For the text-containing cell, return its midpoint in [x, y] coordinate format. 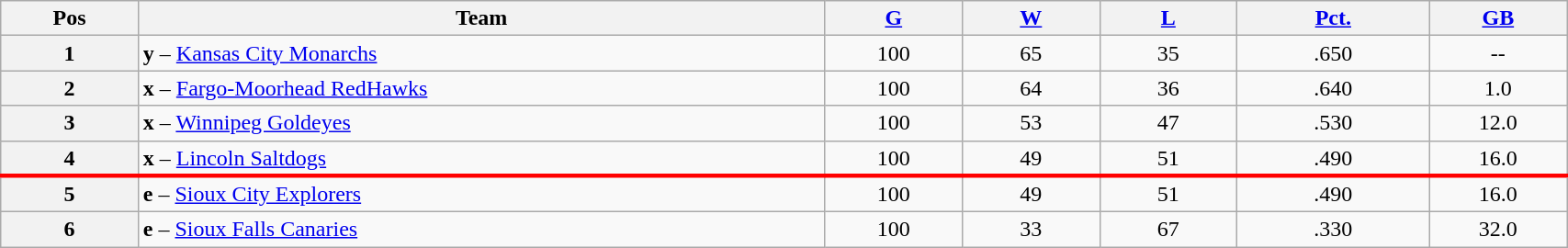
3 [70, 123]
Team [481, 18]
Pct. [1334, 18]
e – Sioux Falls Canaries [481, 230]
.530 [1334, 123]
.640 [1334, 88]
53 [1032, 123]
4 [70, 158]
-- [1498, 53]
65 [1032, 53]
33 [1032, 230]
y – Kansas City Monarchs [481, 53]
67 [1168, 230]
1.0 [1498, 88]
GB [1498, 18]
G [894, 18]
64 [1032, 88]
.650 [1334, 53]
6 [70, 230]
W [1032, 18]
36 [1168, 88]
e – Sioux City Explorers [481, 194]
47 [1168, 123]
1 [70, 53]
.330 [1334, 230]
Pos [70, 18]
12.0 [1498, 123]
x – Fargo-Moorhead RedHawks [481, 88]
L [1168, 18]
35 [1168, 53]
32.0 [1498, 230]
5 [70, 194]
x – Lincoln Saltdogs [481, 158]
x – Winnipeg Goldeyes [481, 123]
2 [70, 88]
